From the cell containing the given text, extract its center point as [x, y] coordinate. 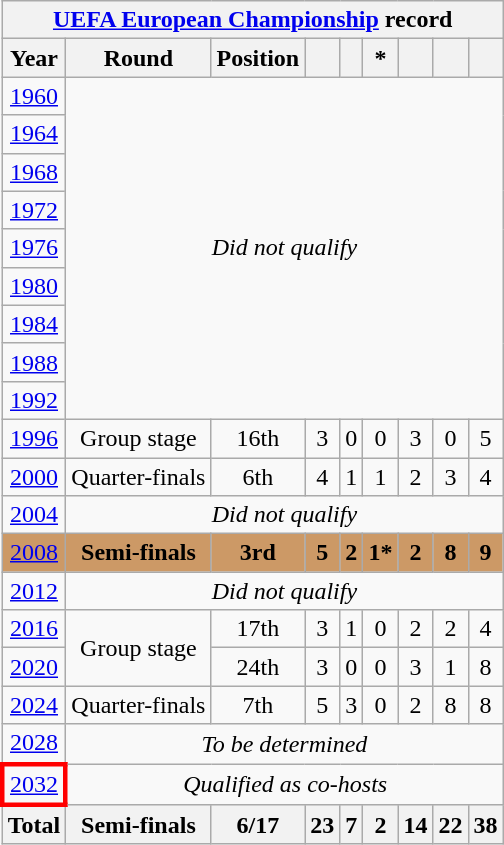
16th [258, 438]
1960 [34, 96]
1972 [34, 210]
1980 [34, 286]
1964 [34, 134]
6th [258, 477]
UEFA European Championship record [252, 20]
2016 [34, 629]
2008 [34, 553]
Position [258, 58]
22 [450, 825]
2012 [34, 591]
1996 [34, 438]
6/17 [258, 825]
Qualified as co-hosts [284, 784]
3rd [258, 553]
24th [258, 667]
2000 [34, 477]
7 [352, 825]
2032 [34, 784]
2028 [34, 744]
2004 [34, 515]
1968 [34, 172]
17th [258, 629]
14 [416, 825]
7th [258, 705]
1988 [34, 362]
Round [138, 58]
38 [486, 825]
Year [34, 58]
Total [34, 825]
1992 [34, 400]
1976 [34, 248]
2020 [34, 667]
To be determined [284, 744]
* [380, 58]
2024 [34, 705]
23 [322, 825]
1* [380, 553]
9 [486, 553]
1984 [34, 324]
